Scan for the cell matching the given text and deliver its [x, y] coordinate at center. 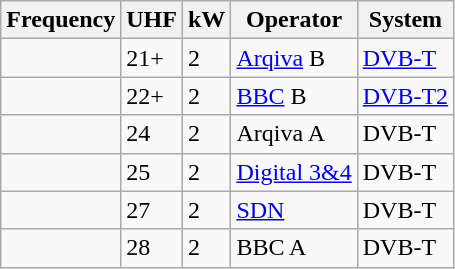
DVB-T2 [405, 96]
BBC B [294, 96]
24 [152, 134]
System [405, 20]
27 [152, 210]
Arqiva B [294, 58]
Digital 3&4 [294, 172]
BBC A [294, 248]
25 [152, 172]
SDN [294, 210]
28 [152, 248]
Operator [294, 20]
Frequency [61, 20]
22+ [152, 96]
kW [206, 20]
Arqiva A [294, 134]
21+ [152, 58]
UHF [152, 20]
